Find where the given text appears and provide that cell's center as [X, Y] coordinate. 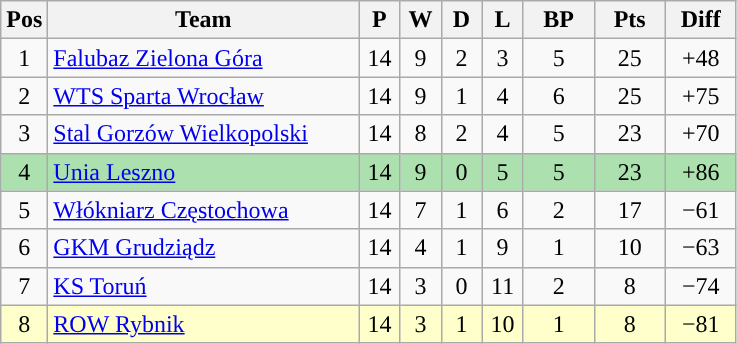
D [462, 20]
−81 [700, 324]
Stal Gorzów Wielkopolski [204, 134]
L [502, 20]
ROW Rybnik [204, 324]
WTS Sparta Wrocław [204, 96]
Diff [700, 20]
+86 [700, 172]
11 [502, 286]
Falubaz Zielona Góra [204, 58]
Pos [24, 20]
+75 [700, 96]
+70 [700, 134]
Unia Leszno [204, 172]
−74 [700, 286]
P [380, 20]
Pts [630, 20]
17 [630, 210]
+48 [700, 58]
Włókniarz Częstochowa [204, 210]
KS Toruń [204, 286]
Team [204, 20]
−61 [700, 210]
−63 [700, 248]
W [420, 20]
BP [558, 20]
GKM Grudziądz [204, 248]
